Detect which cell encompasses the target text, then output its (X, Y) center coordinate. 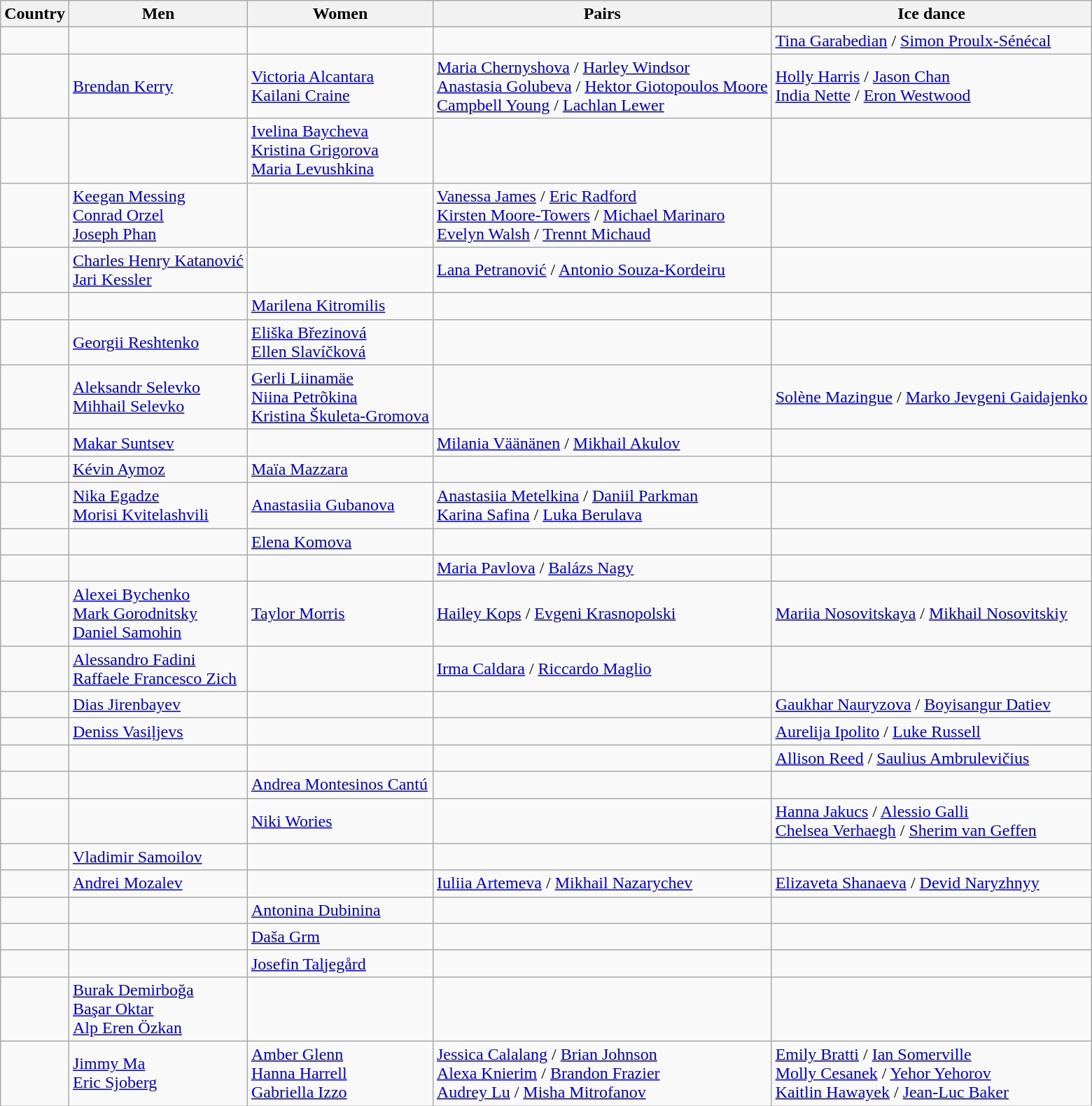
Solène Mazingue / Marko Jevgeni Gaidajenko (931, 397)
Keegan MessingConrad OrzelJoseph Phan (158, 215)
Georgii Reshtenko (158, 342)
Kévin Aymoz (158, 469)
Iuliia Artemeva / Mikhail Nazarychev (602, 883)
Deniss Vasiļjevs (158, 731)
Aurelija Ipolito / Luke Russell (931, 731)
Pairs (602, 14)
Ice dance (931, 14)
Makar Suntsev (158, 442)
Burak DemirboğaBaşar OktarAlp Eren Özkan (158, 1009)
Marilena Kitromilis (340, 306)
Anastasiia Gubanova (340, 505)
Emily Bratti / Ian SomervilleMolly Cesanek / Yehor YehorovKaitlin Hawayek / Jean-Luc Baker (931, 1073)
Holly Harris / Jason ChanIndia Nette / Eron Westwood (931, 86)
Victoria AlcantaraKailani Craine (340, 86)
Irma Caldara / Riccardo Maglio (602, 669)
Niki Wories (340, 820)
Antonina Dubinina (340, 910)
Jimmy MaEric Sjoberg (158, 1073)
Aleksandr SelevkoMihhail Selevko (158, 397)
Elizaveta Shanaeva / Devid Naryzhnyy (931, 883)
Josefin Taljegård (340, 963)
Eliška BřezinováEllen Slavíčková (340, 342)
Vanessa James / Eric RadfordKirsten Moore-Towers / Michael MarinaroEvelyn Walsh / Trennt Michaud (602, 215)
Alexei BychenkoMark GorodnitskyDaniel Samohin (158, 614)
Anastasiia Metelkina / Daniil ParkmanKarina Safina / Luka Berulava (602, 505)
Andrei Mozalev (158, 883)
Elena Komova (340, 541)
Jessica Calalang / Brian JohnsonAlexa Knierim / Brandon FrazierAudrey Lu / Misha Mitrofanov (602, 1073)
Women (340, 14)
Maria Pavlova / Balázs Nagy (602, 568)
Milania Väänänen / Mikhail Akulov (602, 442)
Ivelina BaychevaKristina GrigorovaMaria Levushkina (340, 150)
Andrea Montesinos Cantú (340, 785)
Lana Petranović / Antonio Souza-Kordeiru (602, 270)
Taylor Morris (340, 614)
Hailey Kops / Evgeni Krasnopolski (602, 614)
Maïa Mazzara (340, 469)
Brendan Kerry (158, 86)
Vladimir Samoilov (158, 857)
Dias Jirenbayev (158, 705)
Nika EgadzeMorisi Kvitelashvili (158, 505)
Country (35, 14)
Tina Garabedian / Simon Proulx-Sénécal (931, 41)
Amber GlennHanna HarrellGabriella Izzo (340, 1073)
Maria Chernyshova / Harley WindsorAnastasia Golubeva / Hektor Giotopoulos MooreCampbell Young / Lachlan Lewer (602, 86)
Hanna Jakucs / Alessio GalliChelsea Verhaegh / Sherim van Geffen (931, 820)
Allison Reed / Saulius Ambrulevičius (931, 758)
Gerli LiinamäeNiina PetrõkinaKristina Škuleta-Gromova (340, 397)
Gaukhar Nauryzova / Boyisangur Datiev (931, 705)
Daša Grm (340, 937)
Men (158, 14)
Charles Henry KatanovićJari Kessler (158, 270)
Mariia Nosovitskaya / Mikhail Nosovitskiy (931, 614)
Alessandro FadiniRaffaele Francesco Zich (158, 669)
